Locate the cell with the specified text and output its (x, y) center coordinate. 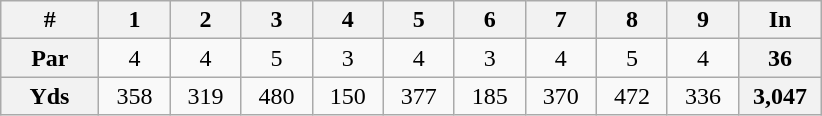
319 (206, 96)
336 (702, 96)
1 (134, 20)
9 (702, 20)
36 (780, 58)
370 (560, 96)
377 (418, 96)
6 (490, 20)
3,047 (780, 96)
7 (560, 20)
2 (206, 20)
480 (276, 96)
In (780, 20)
# (50, 20)
472 (632, 96)
150 (348, 96)
185 (490, 96)
Yds (50, 96)
Par (50, 58)
8 (632, 20)
358 (134, 96)
